Search for the cell housing the specified text and yield its (X, Y) center coordinate. 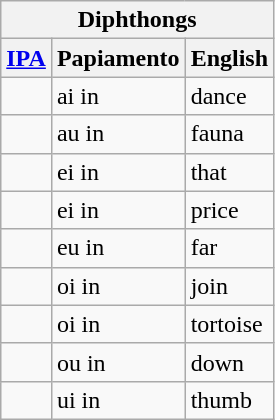
ui in (118, 400)
English (229, 58)
tortoise (229, 324)
fauna (229, 134)
IPA (26, 58)
ai in (118, 96)
eu in (118, 248)
thumb (229, 400)
price (229, 210)
au in (118, 134)
that (229, 172)
join (229, 286)
Diphthongs (138, 20)
Papiamento (118, 58)
dance (229, 96)
ou in (118, 362)
far (229, 248)
down (229, 362)
